Return (X, Y) of the center of cell containing provided text 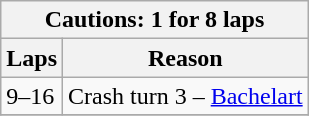
Cautions: 1 for 8 laps (154, 20)
Reason (186, 58)
9–16 (32, 96)
Crash turn 3 – Bachelart (186, 96)
Laps (32, 58)
